Provide the (x, y) coordinate of the cell's center where the given text is located.  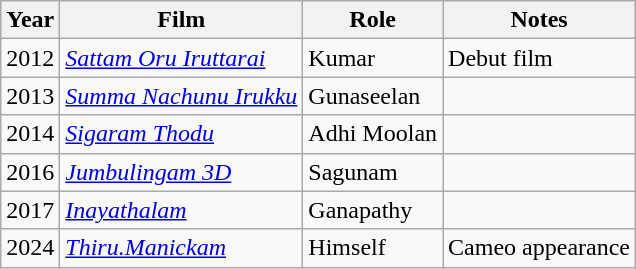
Kumar (373, 58)
2013 (30, 96)
Summa Nachunu Irukku (182, 96)
Gunaseelan (373, 96)
Ganapathy (373, 210)
2016 (30, 172)
Notes (540, 20)
Role (373, 20)
Sattam Oru Iruttarai (182, 58)
2012 (30, 58)
Film (182, 20)
Inayathalam (182, 210)
2017 (30, 210)
Debut film (540, 58)
Himself (373, 248)
Cameo appearance (540, 248)
Jumbulingam 3D (182, 172)
Thiru.Manickam (182, 248)
Adhi Moolan (373, 134)
Year (30, 20)
2024 (30, 248)
Sigaram Thodu (182, 134)
Sagunam (373, 172)
2014 (30, 134)
